Scan for the cell matching the given text and deliver its (x, y) coordinate at center. 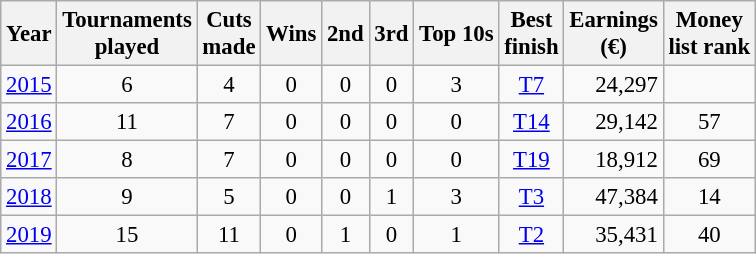
47,384 (614, 197)
69 (709, 160)
2019 (29, 235)
14 (709, 197)
Tournaments played (127, 34)
29,142 (614, 122)
2017 (29, 160)
15 (127, 235)
3rd (392, 34)
5 (229, 197)
Top 10s (456, 34)
2nd (346, 34)
Cuts made (229, 34)
35,431 (614, 235)
6 (127, 85)
Year (29, 34)
4 (229, 85)
T19 (532, 160)
T14 (532, 122)
9 (127, 197)
T7 (532, 85)
2018 (29, 197)
Wins (292, 34)
57 (709, 122)
8 (127, 160)
Money list rank (709, 34)
Earnings(€) (614, 34)
24,297 (614, 85)
T3 (532, 197)
18,912 (614, 160)
2016 (29, 122)
2015 (29, 85)
40 (709, 235)
T2 (532, 235)
Best finish (532, 34)
